Detect which cell encompasses the target text, then output its (X, Y) center coordinate. 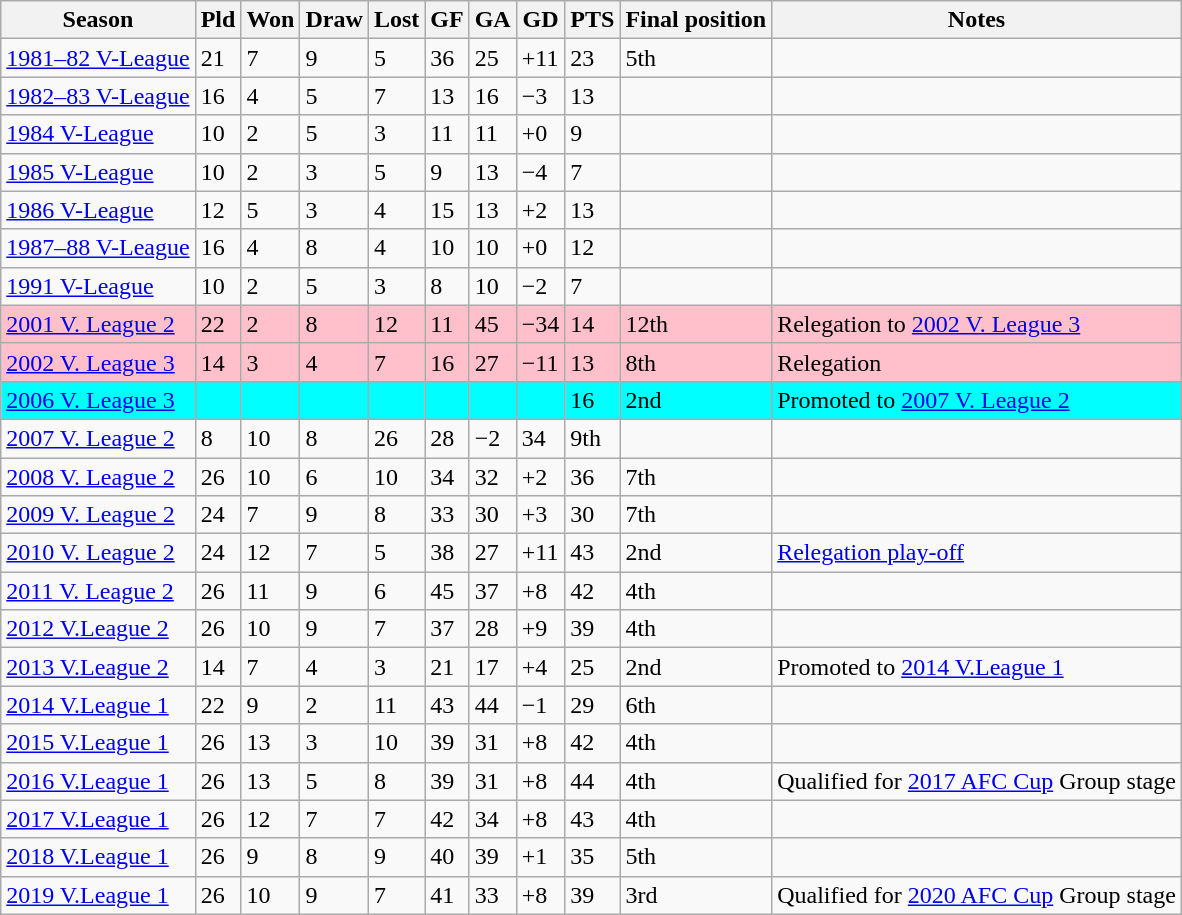
GA (492, 20)
2001 V. League 2 (98, 324)
17 (492, 667)
41 (447, 895)
9th (592, 438)
Notes (977, 20)
−4 (540, 172)
35 (592, 857)
Pld (218, 20)
2008 V. League 2 (98, 477)
2019 V.League 1 (98, 895)
29 (592, 705)
−1 (540, 705)
8th (696, 362)
Lost (396, 20)
2007 V. League 2 (98, 438)
1981–82 V-League (98, 58)
−34 (540, 324)
Season (98, 20)
1987–88 V-League (98, 248)
12th (696, 324)
Qualified for 2020 AFC Cup Group stage (977, 895)
2017 V.League 1 (98, 819)
2011 V. League 2 (98, 591)
2009 V. League 2 (98, 515)
Qualified for 2017 AFC Cup Group stage (977, 781)
23 (592, 58)
Won (270, 20)
2002 V. League 3 (98, 362)
2012 V.League 2 (98, 629)
1986 V-League (98, 210)
−11 (540, 362)
2013 V.League 2 (98, 667)
1982–83 V-League (98, 96)
−3 (540, 96)
Relegation to 2002 V. League 3 (977, 324)
Promoted to 2014 V.League 1 (977, 667)
2010 V. League 2 (98, 553)
Promoted to 2007 V. League 2 (977, 400)
15 (447, 210)
1984 V-League (98, 134)
+4 (540, 667)
+3 (540, 515)
1985 V-League (98, 172)
3rd (696, 895)
Draw (334, 20)
GF (447, 20)
2015 V.League 1 (98, 743)
40 (447, 857)
2018 V.League 1 (98, 857)
2014 V.League 1 (98, 705)
GD (540, 20)
32 (492, 477)
Relegation play-off (977, 553)
PTS (592, 20)
+1 (540, 857)
2016 V.League 1 (98, 781)
Final position (696, 20)
+9 (540, 629)
1991 V-League (98, 286)
2006 V. League 3 (98, 400)
38 (447, 553)
Relegation (977, 362)
6th (696, 705)
